Provide the (x, y) coordinate of the cell's center where the given text is located.  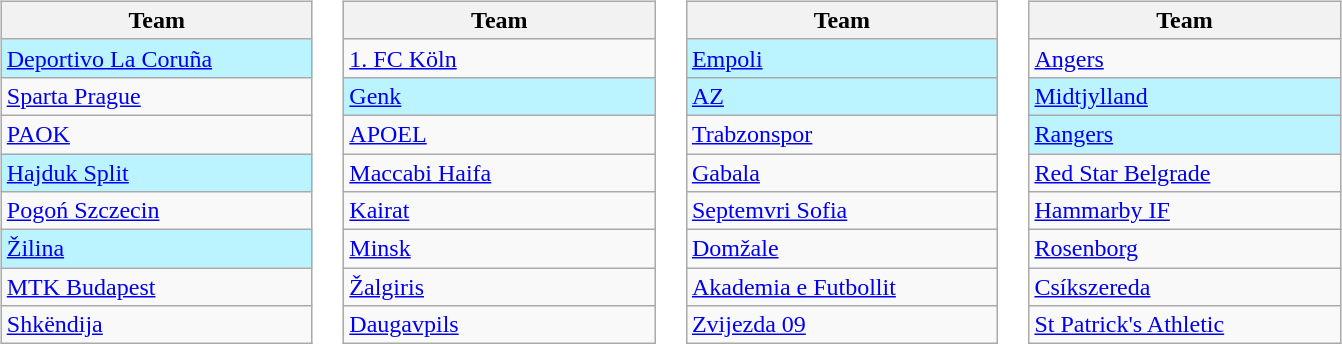
Daugavpils (500, 325)
Csíkszereda (1184, 287)
1. FC Köln (500, 58)
Genk (500, 96)
Domžale (842, 249)
Minsk (500, 249)
Maccabi Haifa (500, 173)
Gabala (842, 173)
St Patrick's Athletic (1184, 325)
Midtjylland (1184, 96)
Rangers (1184, 134)
Akademia e Futbollit (842, 287)
MTK Budapest (156, 287)
PAOK (156, 134)
Kairat (500, 211)
Deportivo La Coruña (156, 58)
Septemvri Sofia (842, 211)
Hajduk Split (156, 173)
Sparta Prague (156, 96)
Pogoń Szczecin (156, 211)
Red Star Belgrade (1184, 173)
APOEL (500, 134)
Žilina (156, 249)
Zvijezda 09 (842, 325)
Rosenborg (1184, 249)
Žalgiris (500, 287)
Angers (1184, 58)
Hammarby IF (1184, 211)
AZ (842, 96)
Shkëndija (156, 325)
Empoli (842, 58)
Trabzonspor (842, 134)
